Output the (x, y) coordinate of the center of the cell containing the given text.  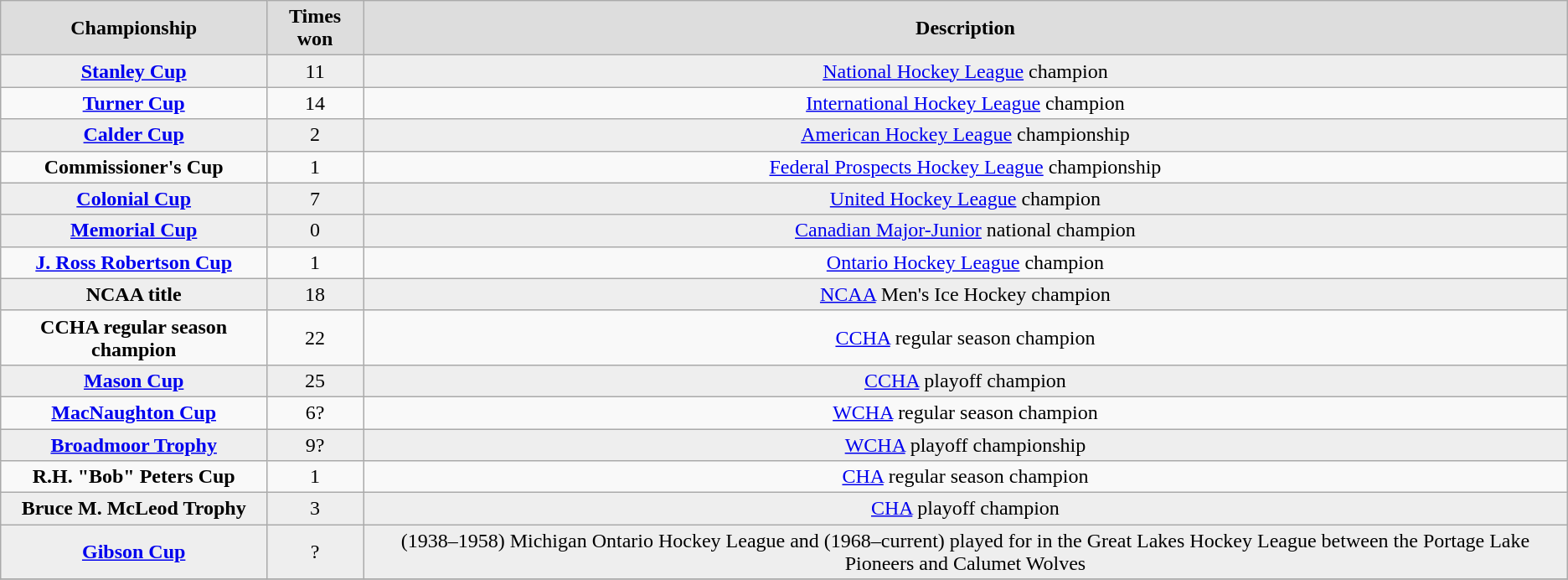
Memorial Cup (134, 230)
WCHA regular season champion (966, 412)
R.H. "Bob" Peters Cup (134, 477)
Ontario Hockey League champion (966, 262)
Mason Cup (134, 381)
Broadmoor Trophy (134, 445)
NCAA Men's Ice Hockey champion (966, 294)
Description (966, 28)
National Hockey League champion (966, 71)
NCAA title (134, 294)
3 (315, 509)
Gibson Cup (134, 552)
International Hockey League champion (966, 103)
Colonial Cup (134, 199)
WCHA playoff championship (966, 445)
0 (315, 230)
9? (315, 445)
Bruce M. McLeod Trophy (134, 509)
2 (315, 135)
? (315, 552)
CHA playoff champion (966, 509)
Commissioner's Cup (134, 167)
Turner Cup (134, 103)
22 (315, 337)
7 (315, 199)
Federal Prospects Hockey League championship (966, 167)
25 (315, 381)
MacNaughton Cup (134, 412)
6? (315, 412)
Calder Cup (134, 135)
14 (315, 103)
18 (315, 294)
Stanley Cup (134, 71)
Championship (134, 28)
J. Ross Robertson Cup (134, 262)
Times won (315, 28)
United Hockey League champion (966, 199)
American Hockey League championship (966, 135)
CHA regular season champion (966, 477)
Canadian Major-Junior national champion (966, 230)
CCHA playoff champion (966, 381)
11 (315, 71)
